For the text-containing cell, return its midpoint in (X, Y) coordinate format. 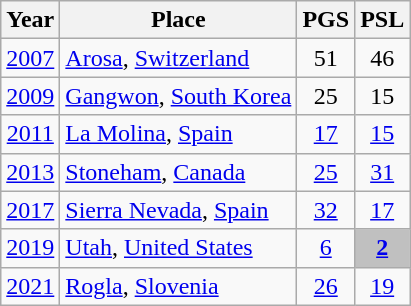
2009 (30, 96)
Sierra Nevada, Spain (178, 210)
46 (382, 58)
2007 (30, 58)
2013 (30, 172)
La Molina, Spain (178, 134)
Arosa, Switzerland (178, 58)
6 (326, 248)
Stoneham, Canada (178, 172)
2019 (30, 248)
Utah, United States (178, 248)
Year (30, 20)
PSL (382, 20)
2021 (30, 286)
2011 (30, 134)
32 (326, 210)
PGS (326, 20)
Place (178, 20)
19 (382, 286)
26 (326, 286)
Gangwon, South Korea (178, 96)
31 (382, 172)
51 (326, 58)
2 (382, 248)
2017 (30, 210)
Rogla, Slovenia (178, 286)
